Return the [x, y] coordinate for the center point of the cell that contains the specified text.  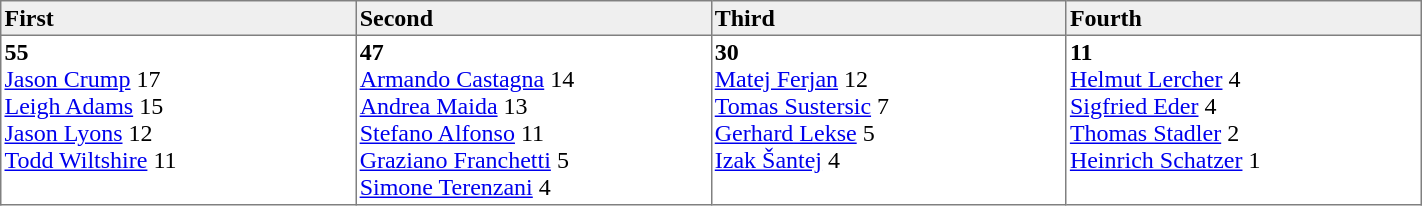
Second [534, 18]
30Matej Ferjan 12Tomas Sustersic 7Gerhard Lekse 5 Izak Šantej 4 [888, 120]
Fourth [1244, 18]
47Armando Castagna 14Andrea Maida 13Stefano Alfonso 11Graziano Franchetti 5Simone Terenzani 4 [534, 120]
11Helmut Lercher 4Sigfried Eder 4Thomas Stadler 2Heinrich Schatzer 1 [1244, 120]
Third [888, 18]
First [178, 18]
55Jason Crump 17Leigh Adams 15Jason Lyons 12Todd Wiltshire 11 [178, 120]
